Locate the cell with the specified text and output its (x, y) center coordinate. 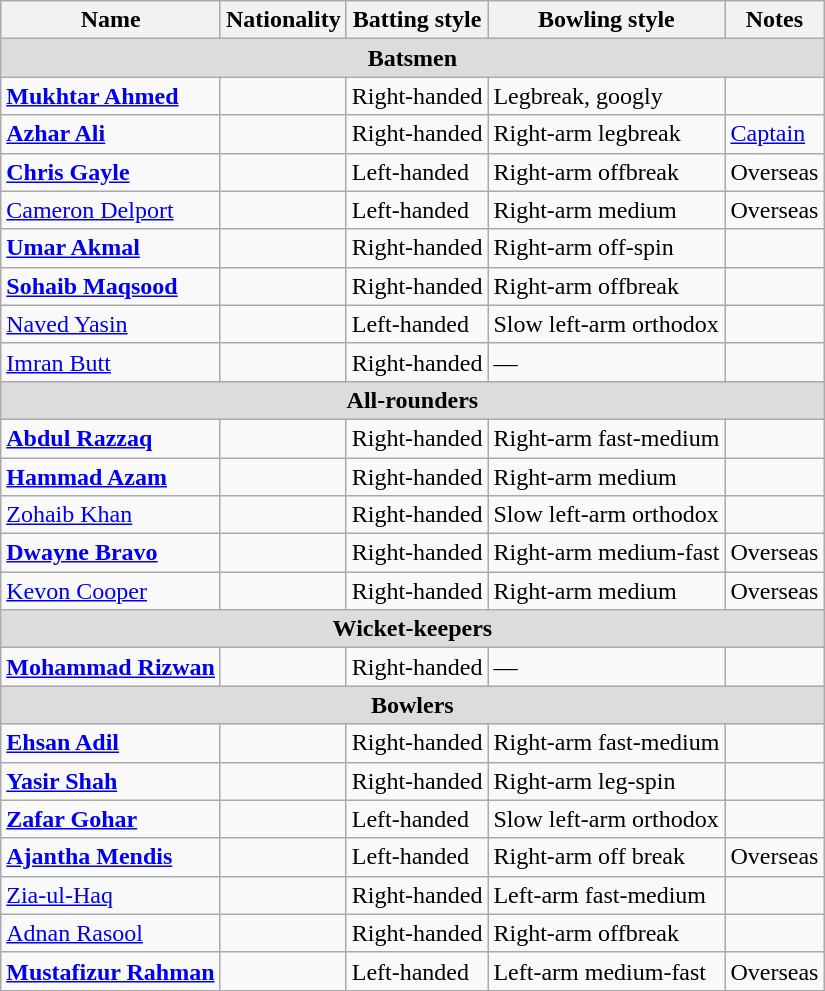
Right-arm leg-spin (606, 781)
Kevon Cooper (111, 591)
Legbreak, googly (606, 96)
Batting style (417, 20)
Hammad Azam (111, 477)
Right-arm medium-fast (606, 553)
Yasir Shah (111, 781)
Chris Gayle (111, 172)
Mustafizur Rahman (111, 971)
Zia-ul-Haq (111, 895)
Right-arm off break (606, 857)
Sohaib Maqsood (111, 286)
All-rounders (412, 400)
Imran Butt (111, 362)
Naved Yasin (111, 324)
Name (111, 20)
Adnan Rasool (111, 933)
Right-arm off-spin (606, 248)
Dwayne Bravo (111, 553)
Zohaib Khan (111, 515)
Azhar Ali (111, 134)
Notes (774, 20)
Right-arm legbreak (606, 134)
Captain (774, 134)
Ehsan Adil (111, 743)
Left-arm fast-medium (606, 895)
Abdul Razzaq (111, 438)
Umar Akmal (111, 248)
Left-arm medium-fast (606, 971)
Mohammad Rizwan (111, 667)
Nationality (283, 20)
Zafar Gohar (111, 819)
Mukhtar Ahmed (111, 96)
Cameron Delport (111, 210)
Bowling style (606, 20)
Ajantha Mendis (111, 857)
Batsmen (412, 58)
Wicket-keepers (412, 629)
Bowlers (412, 705)
